Locate the cell with the specified text and output its [x, y] center coordinate. 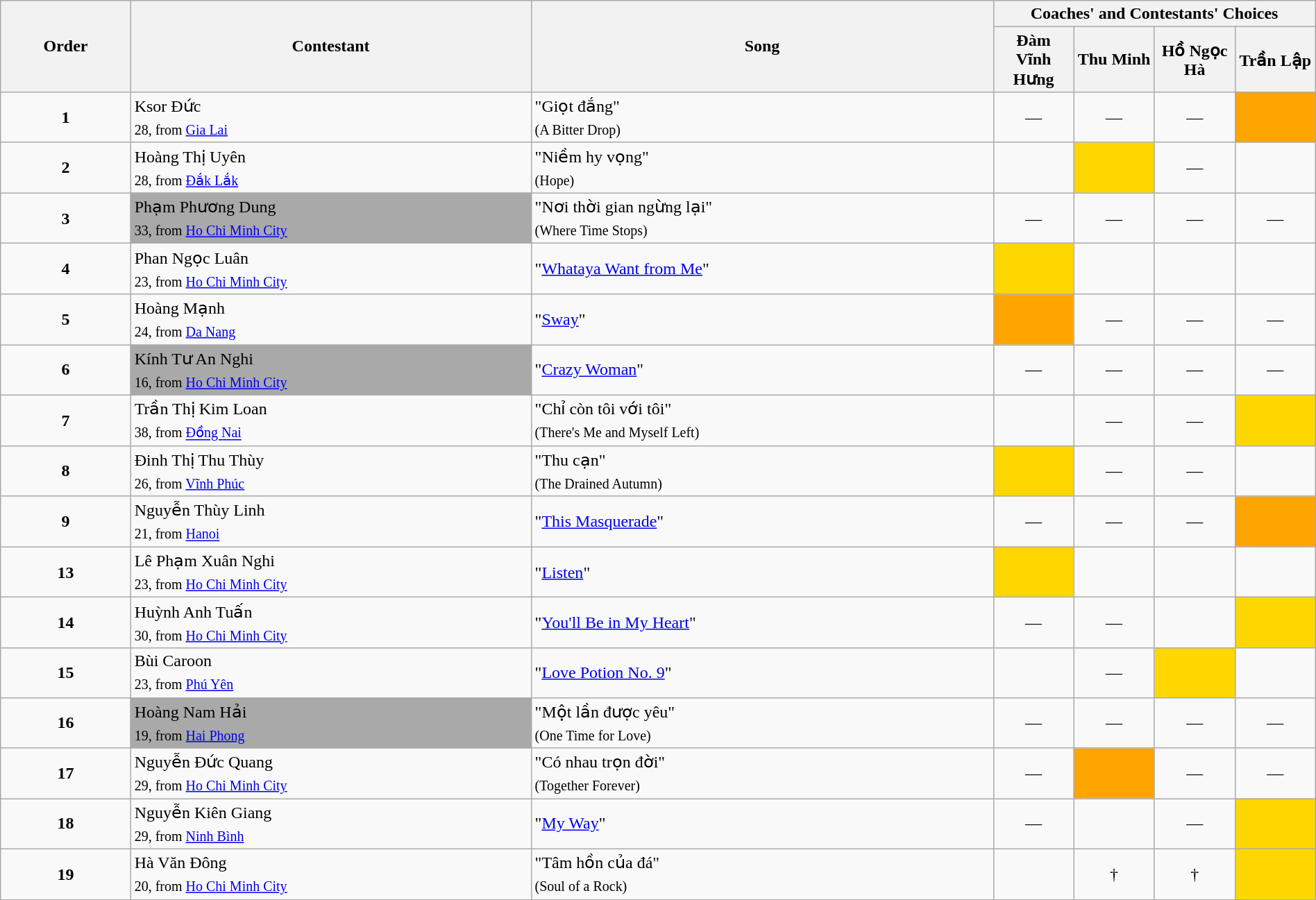
Nguyễn Kiên Giang29, from Ninh Bình [330, 824]
"Crazy Woman" [762, 371]
3 [65, 218]
Hà Văn Đông20, from Ho Chi Minh City [330, 874]
5 [65, 319]
Hoàng Thị Uyên28, from Đắk Lắk [330, 168]
"Giọt đắng"(A Bitter Drop) [762, 117]
"Một lần được yêu"(One Time for Love) [762, 723]
18 [65, 824]
"Love Potion No. 9" [762, 673]
"Whataya Want from Me" [762, 269]
19 [65, 874]
Song [762, 46]
4 [65, 269]
Contestant [330, 46]
Kính Tư An Nghi16, from Ho Chi Minh City [330, 371]
Ksor Đức28, from Gia Lai [330, 117]
7 [65, 421]
Nguyễn Thùy Linh21, from Hanoi [330, 522]
14 [65, 623]
"This Masquerade" [762, 522]
"Chỉ còn tôi với tôi"(There's Me and Myself Left) [762, 421]
Nguyễn Đức Quang29, from Ho Chi Minh City [330, 773]
Hoàng Nam Hải19, from Hai Phong [330, 723]
9 [65, 522]
Hoàng Mạnh24, from Da Nang [330, 319]
17 [65, 773]
"Có nhau trọn đời"(Together Forever) [762, 773]
Trần Thị Kim Loan38, from Đồng Nai [330, 421]
Phan Ngọc Luân23, from Ho Chi Minh City [330, 269]
8 [65, 470]
Đàm Vĩnh Hưng [1034, 60]
"Tâm hồn của đá"(Soul of a Rock) [762, 874]
Bùi Caroon23, from Phú Yên [330, 673]
Đinh Thị Thu Thùy26, from Vĩnh Phúc [330, 470]
Trần Lập [1275, 60]
Huỳnh Anh Tuấn30, from Ho Chi Minh City [330, 623]
"Listen" [762, 572]
13 [65, 572]
"Sway" [762, 319]
"Niềm hy vọng"(Hope) [762, 168]
1 [65, 117]
"My Way" [762, 824]
6 [65, 371]
Hồ Ngọc Hà [1195, 60]
"You'll Be in My Heart" [762, 623]
2 [65, 168]
"Nơi thời gian ngừng lại"(Where Time Stops) [762, 218]
15 [65, 673]
Thu Minh [1114, 60]
Lê Phạm Xuân Nghi23, from Ho Chi Minh City [330, 572]
Order [65, 46]
Coaches' and Contestants' Choices [1154, 14]
16 [65, 723]
Phạm Phương Dung33, from Ho Chi Minh City [330, 218]
"Thu cạn"(The Drained Autumn) [762, 470]
